Locate the cell with the specified text and output its [X, Y] center coordinate. 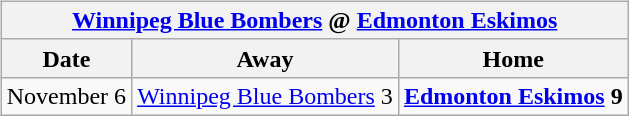
Winnipeg Blue Bombers 3 [266, 96]
Date [66, 58]
Winnipeg Blue Bombers @ Edmonton Eskimos [314, 20]
Edmonton Eskimos 9 [513, 96]
November 6 [66, 96]
Home [513, 58]
Away [266, 58]
